Determine the (X, Y) coordinate at the center of the cell enclosing the given text.  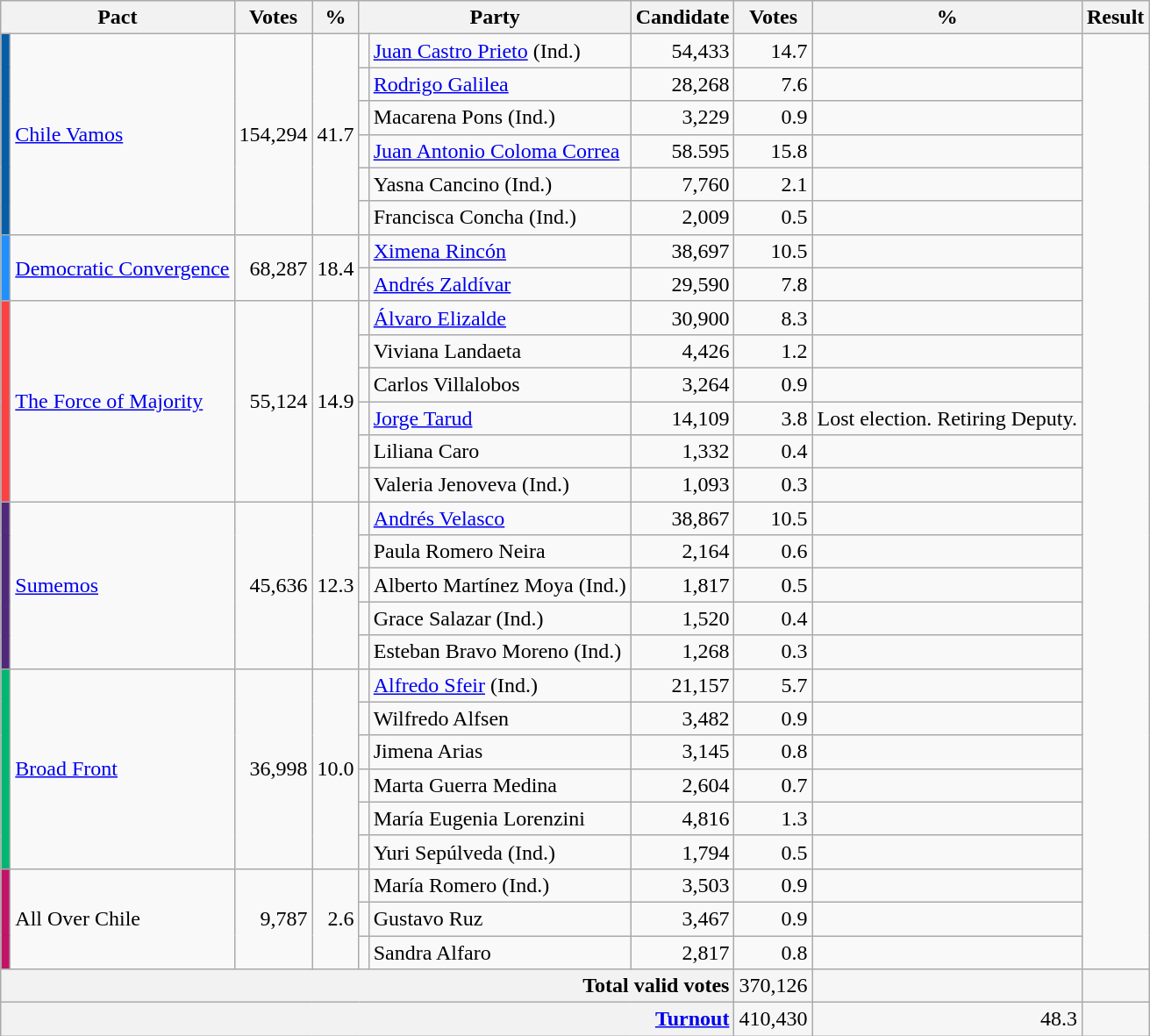
2.1 (774, 184)
Esteban Bravo Moreno (Ind.) (500, 652)
3,264 (682, 384)
7.6 (774, 84)
1,093 (682, 485)
8.3 (774, 318)
4,426 (682, 351)
Result (1115, 18)
370,126 (774, 986)
Sumemos (123, 585)
15.8 (774, 151)
1,268 (682, 652)
Yuri Sepúlveda (Ind.) (500, 852)
14,109 (682, 418)
1,794 (682, 852)
410,430 (774, 1019)
All Over Chile (123, 918)
Candidate (682, 18)
Marta Guerra Medina (500, 785)
2,604 (682, 785)
36,998 (274, 768)
14.9 (335, 401)
30,900 (682, 318)
7.8 (774, 284)
5.7 (774, 685)
4,816 (682, 818)
Gustavo Ruz (500, 918)
Andrés Velasco (500, 518)
Pact (118, 18)
Broad Front (123, 768)
Juan Castro Prieto (Ind.) (500, 51)
Liliana Caro (500, 452)
3.8 (774, 418)
2,817 (682, 952)
0.6 (774, 552)
Macarena Pons (Ind.) (500, 118)
Lost election. Retiring Deputy. (947, 418)
2.6 (335, 918)
54,433 (682, 51)
29,590 (682, 284)
1,817 (682, 585)
38,867 (682, 518)
0.7 (774, 785)
Jorge Tarud (500, 418)
Andrés Zaldívar (500, 284)
2,164 (682, 552)
Viviana Landaeta (500, 351)
Total valid votes (368, 986)
Alfredo Sfeir (Ind.) (500, 685)
3,145 (682, 752)
Jimena Arias (500, 752)
58.595 (682, 151)
Democratic Convergence (123, 268)
21,157 (682, 685)
Carlos Villalobos (500, 384)
Ximena Rincón (500, 251)
Grace Salazar (Ind.) (500, 618)
1.2 (774, 351)
9,787 (274, 918)
The Force of Majority (123, 401)
2,009 (682, 218)
María Romero (Ind.) (500, 885)
7,760 (682, 184)
Juan Antonio Coloma Correa (500, 151)
10.0 (335, 768)
Turnout (368, 1019)
1.3 (774, 818)
Valeria Jenoveva (Ind.) (500, 485)
Francisca Concha (Ind.) (500, 218)
45,636 (274, 585)
Party (495, 18)
154,294 (274, 134)
1,520 (682, 618)
68,287 (274, 268)
3,503 (682, 885)
3,482 (682, 718)
Alberto Martínez Moya (Ind.) (500, 585)
Sandra Alfaro (500, 952)
12.3 (335, 585)
1,332 (682, 452)
Álvaro Elizalde (500, 318)
55,124 (274, 401)
3,467 (682, 918)
38,697 (682, 251)
48.3 (947, 1019)
14.7 (774, 51)
Rodrigo Galilea (500, 84)
Paula Romero Neira (500, 552)
41.7 (335, 134)
28,268 (682, 84)
3,229 (682, 118)
Chile Vamos (123, 134)
Wilfredo Alfsen (500, 718)
18.4 (335, 268)
Yasna Cancino (Ind.) (500, 184)
María Eugenia Lorenzini (500, 818)
